Find where the given text appears and provide that cell's center as (X, Y) coordinate. 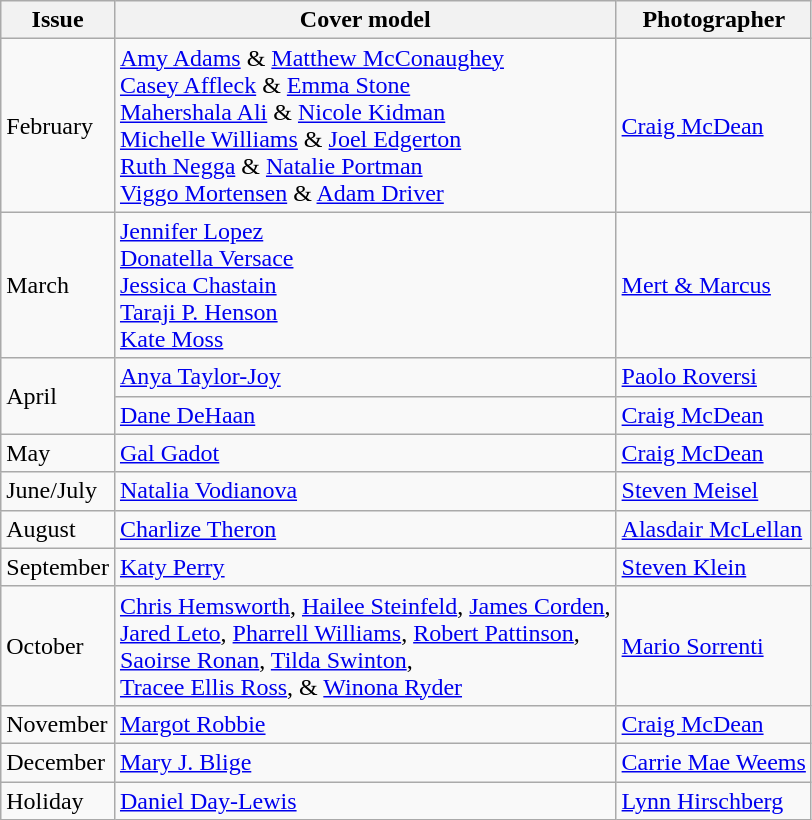
Holiday (58, 801)
Natalia Vodianova (365, 491)
March (58, 285)
Margot Robbie (365, 724)
December (58, 762)
Steven Klein (714, 567)
Dane DeHaan (365, 415)
August (58, 529)
Charlize Theron (365, 529)
April (58, 396)
Mert & Marcus (714, 285)
Alasdair McLellan (714, 529)
Gal Gadot (365, 453)
Carrie Mae Weems (714, 762)
Mario Sorrenti (714, 646)
November (58, 724)
October (58, 646)
June/July (58, 491)
Cover model (365, 20)
Jennifer LopezDonatella VersaceJessica ChastainTaraji P. HensonKate Moss (365, 285)
Steven Meisel (714, 491)
May (58, 453)
Anya Taylor-Joy (365, 377)
February (58, 126)
Photographer (714, 20)
Lynn Hirschberg (714, 801)
Issue (58, 20)
Daniel Day-Lewis (365, 801)
Paolo Roversi (714, 377)
Katy Perry (365, 567)
Mary J. Blige (365, 762)
September (58, 567)
